Search for the cell housing the specified text and yield its (X, Y) center coordinate. 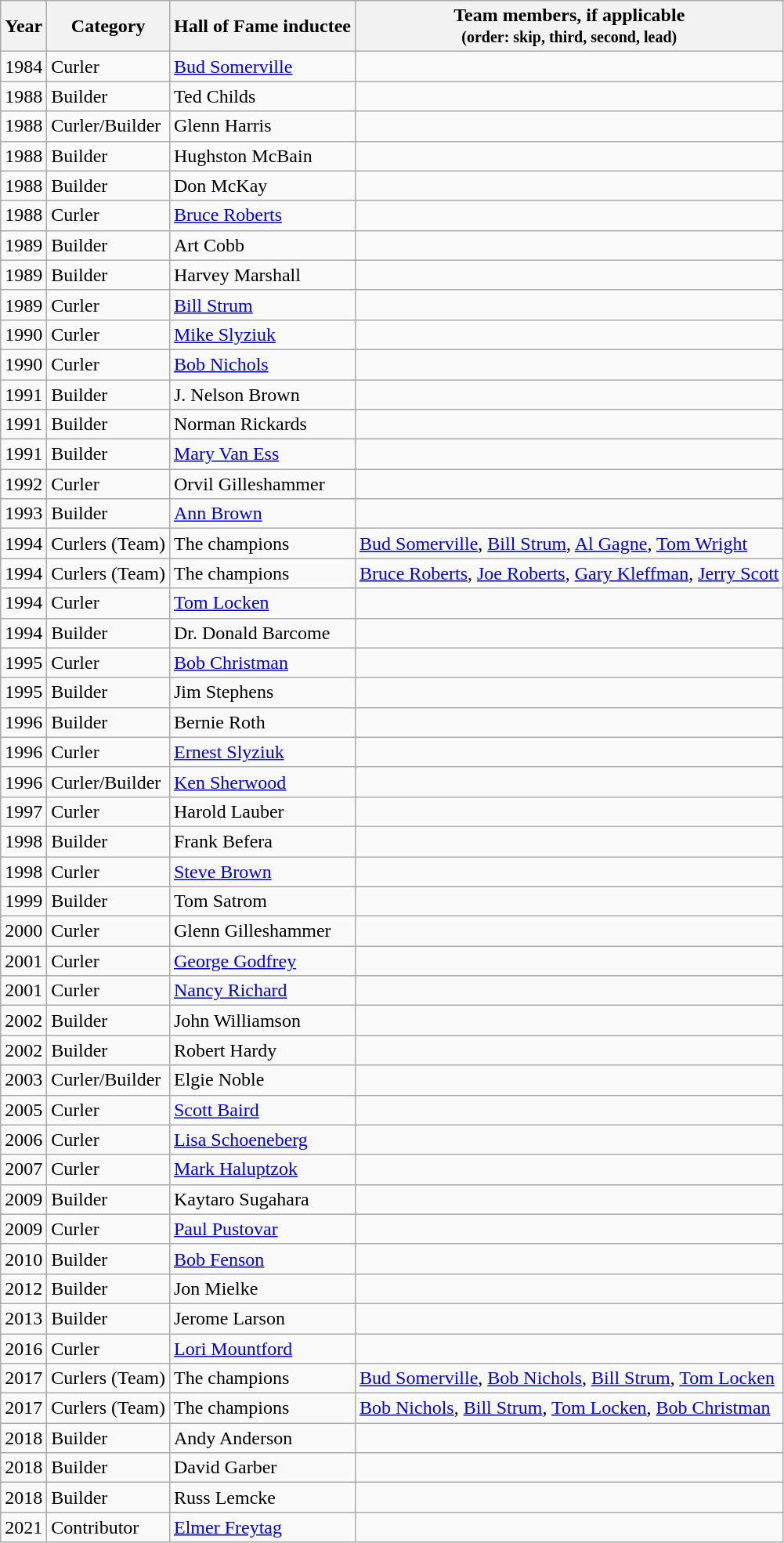
J. Nelson Brown (262, 394)
2016 (23, 1348)
Dr. Donald Barcome (262, 633)
Andy Anderson (262, 1438)
Hughston McBain (262, 156)
Mike Slyziuk (262, 334)
Don McKay (262, 186)
1993 (23, 514)
Ernest Slyziuk (262, 752)
Bruce Roberts, Joe Roberts, Gary Kleffman, Jerry Scott (569, 573)
Glenn Gilleshammer (262, 931)
Jim Stephens (262, 692)
John Williamson (262, 1021)
Lisa Schoeneberg (262, 1140)
Mary Van Ess (262, 454)
Elmer Freytag (262, 1527)
George Godfrey (262, 961)
Norman Rickards (262, 425)
Bob Nichols, Bill Strum, Tom Locken, Bob Christman (569, 1408)
2012 (23, 1288)
Year (23, 27)
Harold Lauber (262, 811)
Tom Locken (262, 603)
Ted Childs (262, 96)
2021 (23, 1527)
Nancy Richard (262, 991)
Paul Pustovar (262, 1229)
Harvey Marshall (262, 275)
Orvil Gilleshammer (262, 484)
Ken Sherwood (262, 782)
2005 (23, 1110)
Bud Somerville, Bob Nichols, Bill Strum, Tom Locken (569, 1379)
Frank Befera (262, 841)
2013 (23, 1318)
Bob Nichols (262, 364)
Scott Baird (262, 1110)
2003 (23, 1080)
Contributor (108, 1527)
Kaytaro Sugahara (262, 1199)
Bud Somerville (262, 67)
2010 (23, 1259)
Robert Hardy (262, 1050)
1984 (23, 67)
Mark Haluptzok (262, 1169)
Bruce Roberts (262, 215)
Bob Christman (262, 663)
Ann Brown (262, 514)
Bernie Roth (262, 722)
1999 (23, 902)
Category (108, 27)
Bud Somerville, Bill Strum, Al Gagne, Tom Wright (569, 544)
Art Cobb (262, 245)
Russ Lemcke (262, 1498)
Lori Mountford (262, 1348)
Jon Mielke (262, 1288)
1992 (23, 484)
Jerome Larson (262, 1318)
1997 (23, 811)
Tom Satrom (262, 902)
Elgie Noble (262, 1080)
2007 (23, 1169)
Bill Strum (262, 305)
Hall of Fame inductee (262, 27)
Team members, if applicable(order: skip, third, second, lead) (569, 27)
2006 (23, 1140)
Bob Fenson (262, 1259)
Glenn Harris (262, 126)
David Garber (262, 1468)
Steve Brown (262, 872)
2000 (23, 931)
